Provide the (X, Y) coordinate of the cell's center where the given text is located.  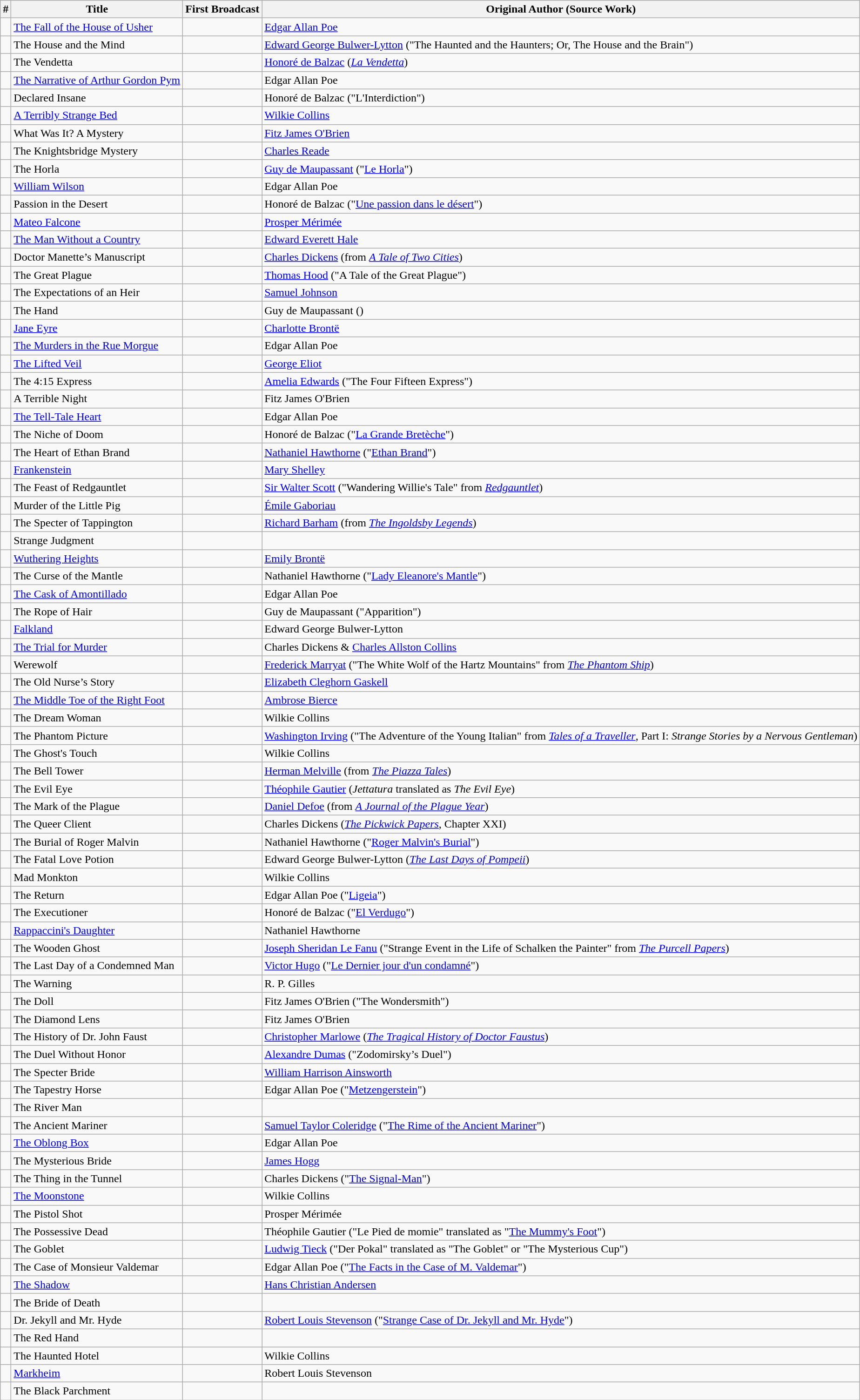
Herman Melville (from The Piazza Tales) (561, 771)
What Was It? A Mystery (97, 133)
The Return (97, 895)
Robert Louis Stevenson (561, 1373)
Mateo Falcone (97, 222)
James Hogg (561, 1161)
Declared Insane (97, 98)
Elizabeth Cleghorn Gaskell (561, 682)
The Bride of Death (97, 1302)
The Pistol Shot (97, 1214)
Honoré de Balzac (La Vendetta) (561, 62)
The Moonstone (97, 1196)
The Duel Without Honor (97, 1054)
The Feast of Redgauntlet (97, 487)
The Heart of Ethan Brand (97, 452)
Nathaniel Hawthorne ("Lady Eleanore's Mantle") (561, 576)
William Wilson (97, 186)
Guy de Maupassant ("Apparition") (561, 612)
The Narrative of Arthur Gordon Pym (97, 80)
Falkland (97, 629)
The Mark of the Plague (97, 807)
Sir Walter Scott ("Wandering Willie's Tale" from Redgauntlet) (561, 487)
The Tell-Tale Heart (97, 417)
Charles Dickens & Charles Allston Collins (561, 647)
Emily Brontë (561, 559)
Edward Everett Hale (561, 240)
The Wooden Ghost (97, 948)
Jane Eyre (97, 328)
The Man Without a Country (97, 240)
Frankenstein (97, 470)
The Lifted Veil (97, 363)
The Last Day of a Condemned Man (97, 966)
The Cask of Amontillado (97, 594)
Frederick Marryat ("The White Wolf of the Hartz Mountains" from The Phantom Ship) (561, 665)
Théophile Gautier ("Le Pied de momie" translated as "The Mummy's Foot") (561, 1232)
The Middle Toe of the Right Foot (97, 700)
Théophile Gautier (Jettatura translated as The Evil Eye) (561, 789)
Hans Christian Andersen (561, 1285)
Émile Gaboriau (561, 505)
Richard Barham (from The Ingoldsby Legends) (561, 523)
Ambrose Bierce (561, 700)
Edgar Allan Poe ("Metzengerstein") (561, 1090)
The Dream Woman (97, 718)
The Rope of Hair (97, 612)
Title (97, 9)
First Broadcast (222, 9)
Wuthering Heights (97, 559)
The Diamond Lens (97, 1019)
The Ancient Mariner (97, 1125)
Daniel Defoe (from A Journal of the Plague Year) (561, 807)
Charlotte Brontë (561, 328)
Nathaniel Hawthorne ("Ethan Brand") (561, 452)
Edgar Allan Poe ("Ligeia") (561, 895)
Charles Dickens (The Pickwick Papers, Chapter XXI) (561, 824)
Mad Monkton (97, 877)
George Eliot (561, 363)
The Ghost's Touch (97, 753)
The Tapestry Horse (97, 1090)
Christopher Marlowe (The Tragical History of Doctor Faustus) (561, 1037)
Nathaniel Hawthorne ("Roger Malvin's Burial") (561, 842)
Guy de Maupassant () (561, 310)
The Black Parchment (97, 1391)
The Phantom Picture (97, 735)
Honoré de Balzac ("L'Interdiction") (561, 98)
Edgar Allan Poe ("The Facts in the Case of M. Valdemar") (561, 1267)
The Red Hand (97, 1338)
The Expectations of an Heir (97, 293)
Doctor Manette’s Manuscript (97, 257)
The Bell Tower (97, 771)
The Burial of Roger Malvin (97, 842)
R. P. Gilles (561, 983)
Nathaniel Hawthorne (561, 930)
Edward George Bulwer-Lytton (The Last Days of Pompeii) (561, 860)
Joseph Sheridan Le Fanu ("Strange Event in the Life of Schalken the Painter" from The Purcell Papers) (561, 948)
Edward George Bulwer-Lytton (561, 629)
The Horla (97, 168)
Victor Hugo ("Le Dernier jour d'un condamné") (561, 966)
The Haunted Hotel (97, 1356)
The 4:15 Express (97, 381)
Washington Irving ("The Adventure of the Young Italian" from Tales of a Traveller, Part I: Strange Stories by a Nervous Gentleman) (561, 735)
Mary Shelley (561, 470)
Honoré de Balzac ("La Grande Bretèche") (561, 434)
The Knightsbridge Mystery (97, 151)
Charles Reade (561, 151)
William Harrison Ainsworth (561, 1072)
The History of Dr. John Faust (97, 1037)
The River Man (97, 1108)
# (6, 9)
The Fall of the House of Usher (97, 27)
The Executioner (97, 913)
The Possessive Dead (97, 1232)
The Murders in the Rue Morgue (97, 346)
The Old Nurse’s Story (97, 682)
Markheim (97, 1373)
Rappaccini's Daughter (97, 930)
Ludwig Tieck ("Der Pokal" translated as "The Goblet" or "The Mysterious Cup") (561, 1249)
The Shadow (97, 1285)
The Specter Bride (97, 1072)
Guy de Maupassant ("Le Horla") (561, 168)
Amelia Edwards ("The Four Fifteen Express") (561, 381)
Charles Dickens ("The Signal-Man") (561, 1178)
The Case of Monsieur Valdemar (97, 1267)
The Niche of Doom (97, 434)
The Goblet (97, 1249)
The Vendetta (97, 62)
Charles Dickens (from A Tale of Two Cities) (561, 257)
Honoré de Balzac ("El Verdugo") (561, 913)
Samuel Taylor Coleridge ("The Rime of the Ancient Mariner") (561, 1125)
The Thing in the Tunnel (97, 1178)
Strange Judgment (97, 541)
Werewolf (97, 665)
The Queer Client (97, 824)
Murder of the Little Pig (97, 505)
The Oblong Box (97, 1143)
The Mysterious Bride (97, 1161)
The Hand (97, 310)
Honoré de Balzac ("Une passion dans le désert") (561, 204)
The House and the Mind (97, 45)
Alexandre Dumas ("Zodomirsky’s Duel") (561, 1054)
The Curse of the Mantle (97, 576)
The Warning (97, 983)
The Fatal Love Potion (97, 860)
Fitz James O'Brien ("The Wondersmith") (561, 1001)
Passion in the Desert (97, 204)
Edward George Bulwer-Lytton ("The Haunted and the Haunters; Or, The House and the Brain") (561, 45)
A Terrible Night (97, 399)
Samuel Johnson (561, 293)
Dr. Jekyll and Mr. Hyde (97, 1320)
Original Author (Source Work) (561, 9)
The Trial for Murder (97, 647)
The Specter of Tappington (97, 523)
The Great Plague (97, 275)
A Terribly Strange Bed (97, 115)
Thomas Hood ("A Tale of the Great Plague") (561, 275)
Robert Louis Stevenson ("Strange Case of Dr. Jekyll and Mr. Hyde") (561, 1320)
The Doll (97, 1001)
The Evil Eye (97, 789)
